Return the (x, y) coordinate for the center point of the cell that contains the specified text.  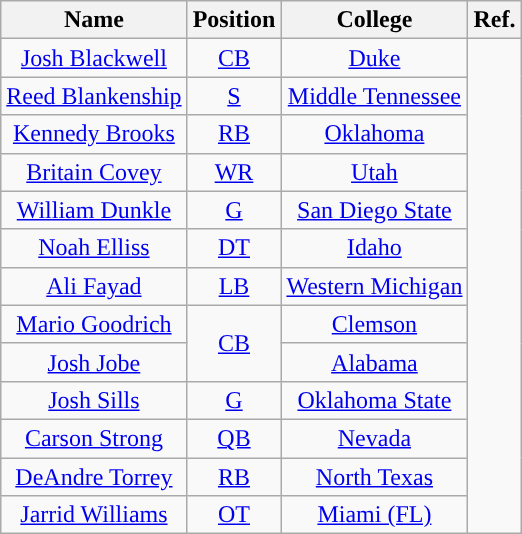
Oklahoma (374, 134)
OT (234, 515)
Name (94, 20)
WR (234, 172)
Mario Goodrich (94, 324)
Clemson (374, 324)
Miami (FL) (374, 515)
DT (234, 248)
San Diego State (374, 210)
DeAndre Torrey (94, 477)
Idaho (374, 248)
Carson Strong (94, 438)
Ref. (494, 20)
Ali Fayad (94, 286)
William Dunkle (94, 210)
Jarrid Williams (94, 515)
S (234, 96)
Oklahoma State (374, 400)
Kennedy Brooks (94, 134)
QB (234, 438)
Josh Sills (94, 400)
Noah Elliss (94, 248)
LB (234, 286)
Britain Covey (94, 172)
Western Michigan (374, 286)
Utah (374, 172)
Position (234, 20)
Reed Blankenship (94, 96)
Josh Jobe (94, 362)
College (374, 20)
Duke (374, 58)
Josh Blackwell (94, 58)
Alabama (374, 362)
North Texas (374, 477)
Middle Tennessee (374, 96)
Nevada (374, 438)
